Find where the given text appears and provide that cell's center as [x, y] coordinate. 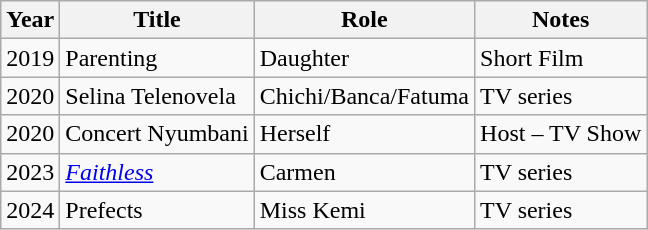
Chichi/Banca/Fatuma [364, 96]
2024 [30, 210]
Prefects [157, 210]
Title [157, 20]
Carmen [364, 172]
Selina Telenovela [157, 96]
Notes [561, 20]
Concert Nyumbani [157, 134]
Parenting [157, 58]
Faithless [157, 172]
2023 [30, 172]
Role [364, 20]
Year [30, 20]
Daughter [364, 58]
2019 [30, 58]
Miss Kemi [364, 210]
Short Film [561, 58]
Host – TV Show [561, 134]
Herself [364, 134]
